Determine the [x, y] coordinate at the center of the cell enclosing the given text.  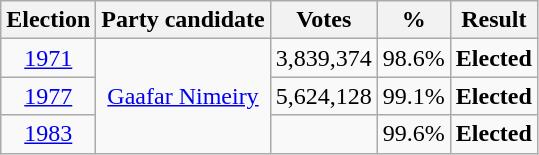
Result [494, 20]
1971 [48, 58]
1977 [48, 96]
Votes [324, 20]
Party candidate [183, 20]
3,839,374 [324, 58]
1983 [48, 134]
Election [48, 20]
99.6% [414, 134]
5,624,128 [324, 96]
98.6% [414, 58]
Gaafar Nimeiry [183, 96]
% [414, 20]
99.1% [414, 96]
